Scan for the cell matching the given text and deliver its [X, Y] coordinate at center. 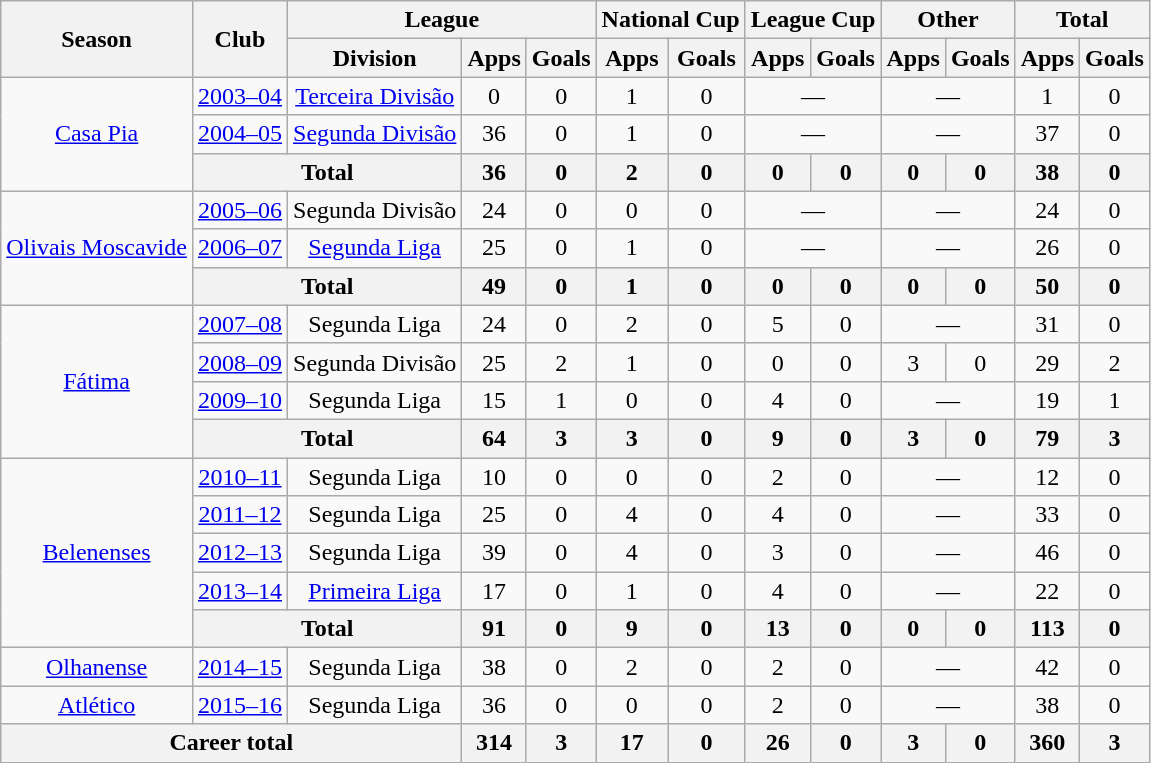
Olhanense [97, 667]
33 [1047, 515]
2008–09 [240, 362]
National Cup [670, 20]
Club [240, 39]
Primeira Liga [375, 591]
2013–14 [240, 591]
League Cup [813, 20]
42 [1047, 667]
League [442, 20]
2011–12 [240, 515]
2006–07 [240, 248]
113 [1047, 629]
10 [494, 477]
2014–15 [240, 667]
2004–05 [240, 134]
46 [1047, 553]
2005–06 [240, 210]
Casa Pia [97, 134]
2003–04 [240, 96]
Belenenses [97, 553]
49 [494, 286]
15 [494, 400]
Olivais Moscavide [97, 248]
31 [1047, 324]
22 [1047, 591]
50 [1047, 286]
314 [494, 743]
29 [1047, 362]
5 [778, 324]
Terceira Divisão [375, 96]
360 [1047, 743]
Atlético [97, 705]
2010–11 [240, 477]
19 [1047, 400]
Division [375, 58]
79 [1047, 438]
Season [97, 39]
91 [494, 629]
39 [494, 553]
37 [1047, 134]
2009–10 [240, 400]
Fátima [97, 381]
2015–16 [240, 705]
64 [494, 438]
Career total [232, 743]
13 [778, 629]
2007–08 [240, 324]
2012–13 [240, 553]
12 [1047, 477]
Other [948, 20]
